Search for the cell housing the specified text and yield its [X, Y] center coordinate. 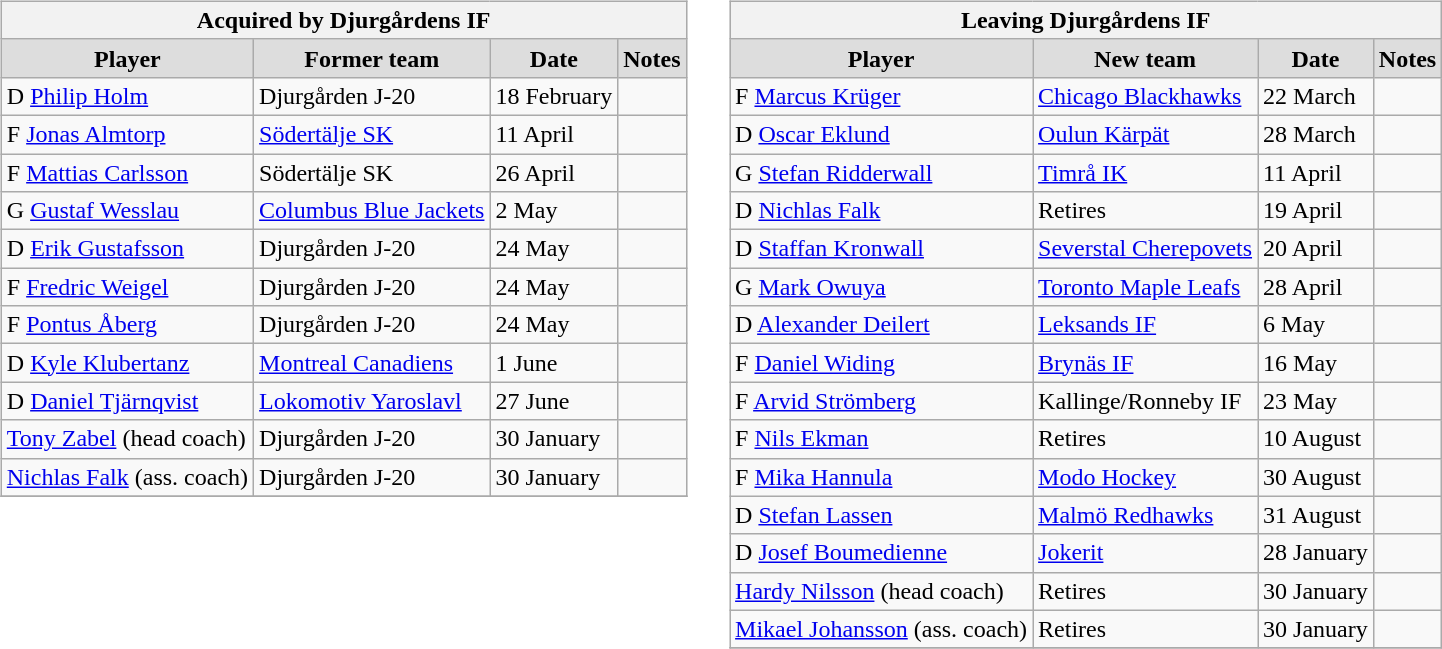
Brynäs IF [1146, 363]
F Nils Ekman [882, 439]
Toronto Maple Leafs [1146, 287]
G Gustaf Wesslau [127, 211]
26 April [554, 173]
F Mattias Carlsson [127, 173]
G Stefan Ridderwall [882, 173]
18 February [554, 96]
Lokomotiv Yaroslavl [372, 401]
22 March [1316, 96]
F Arvid Strömberg [882, 401]
30 August [1316, 477]
2 May [554, 211]
F Fredric Weigel [127, 287]
F Mika Hannula [882, 477]
23 May [1316, 401]
F Jonas Almtorp [127, 134]
Former team [372, 58]
Jokerit [1146, 553]
Acquired by Djurgårdens IF [344, 20]
Hardy Nilsson (head coach) [882, 591]
F Pontus Åberg [127, 325]
20 April [1316, 249]
28 March [1316, 134]
1 June [554, 363]
Columbus Blue Jackets [372, 211]
16 May [1316, 363]
Timrå IK [1146, 173]
D Daniel Tjärnqvist [127, 401]
G Mark Owuya [882, 287]
10 August [1316, 439]
D Alexander Deilert [882, 325]
D Erik Gustafsson [127, 249]
F Marcus Krüger [882, 96]
31 August [1316, 515]
Severstal Cherepovets [1146, 249]
Oulun Kärpät [1146, 134]
Modo Hockey [1146, 477]
D Stefan Lassen [882, 515]
19 April [1316, 211]
Tony Zabel (head coach) [127, 439]
Kallinge/Ronneby IF [1146, 401]
D Nichlas Falk [882, 211]
D Josef Boumedienne [882, 553]
Montreal Canadiens [372, 363]
D Oscar Eklund [882, 134]
D Kyle Klubertanz [127, 363]
Malmö Redhawks [1146, 515]
28 April [1316, 287]
Leksands IF [1146, 325]
Leaving Djurgårdens IF [1086, 20]
Nichlas Falk (ass. coach) [127, 477]
Chicago Blackhawks [1146, 96]
New team [1146, 58]
28 January [1316, 553]
D Philip Holm [127, 96]
F Daniel Widing [882, 363]
D Staffan Kronwall [882, 249]
27 June [554, 401]
Mikael Johansson (ass. coach) [882, 629]
6 May [1316, 325]
